Output the [X, Y] coordinate of the center of the cell containing the given text.  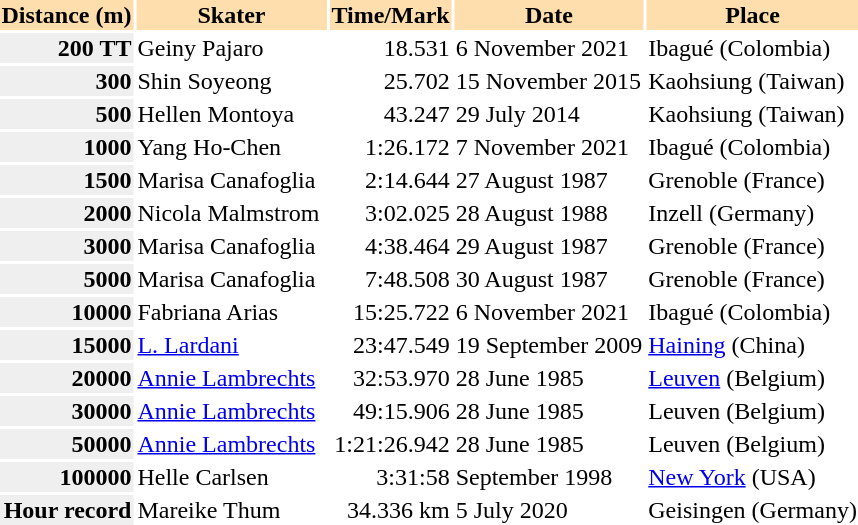
2:14.644 [390, 180]
5 July 2020 [549, 510]
28 August 1988 [549, 213]
19 September 2009 [549, 345]
15:25.722 [390, 312]
32:53.970 [390, 378]
200 TT [66, 48]
29 August 1987 [549, 246]
29 July 2014 [549, 114]
27 August 1987 [549, 180]
Distance (m) [66, 15]
Geiny Pajaro [228, 48]
7 November 2021 [549, 147]
Hour record [66, 510]
23:47.549 [390, 345]
49:15.906 [390, 411]
3:02.025 [390, 213]
34.336 km [390, 510]
5000 [66, 279]
1500 [66, 180]
4:38.464 [390, 246]
L. Lardani [228, 345]
1:26.172 [390, 147]
2000 [66, 213]
300 [66, 81]
15 November 2015 [549, 81]
Skater [232, 15]
7:48.508 [390, 279]
Time/Mark [390, 15]
Date [549, 15]
Mareike Thum [228, 510]
25.702 [390, 81]
1000 [66, 147]
10000 [66, 312]
15000 [66, 345]
Nicola Malmstrom [228, 213]
Helle Carlsen [228, 477]
September 1998 [549, 477]
30 August 1987 [549, 279]
Yang Ho-Chen [228, 147]
50000 [66, 444]
1:21:26.942 [390, 444]
30000 [66, 411]
43.247 [390, 114]
Shin Soyeong [228, 81]
Fabriana Arias [228, 312]
20000 [66, 378]
Hellen Montoya [228, 114]
3:31:58 [390, 477]
100000 [66, 477]
3000 [66, 246]
500 [66, 114]
18.531 [390, 48]
